Capture the cell that displays the provided text and extract its (X, Y) central coordinate. 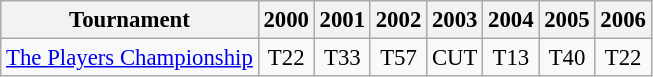
2006 (623, 20)
T40 (567, 58)
The Players Championship (130, 58)
CUT (455, 58)
T57 (398, 58)
T33 (342, 58)
2003 (455, 20)
2005 (567, 20)
T13 (511, 58)
2000 (286, 20)
2001 (342, 20)
2002 (398, 20)
2004 (511, 20)
Tournament (130, 20)
